Locate the cell with the specified text and output its [X, Y] center coordinate. 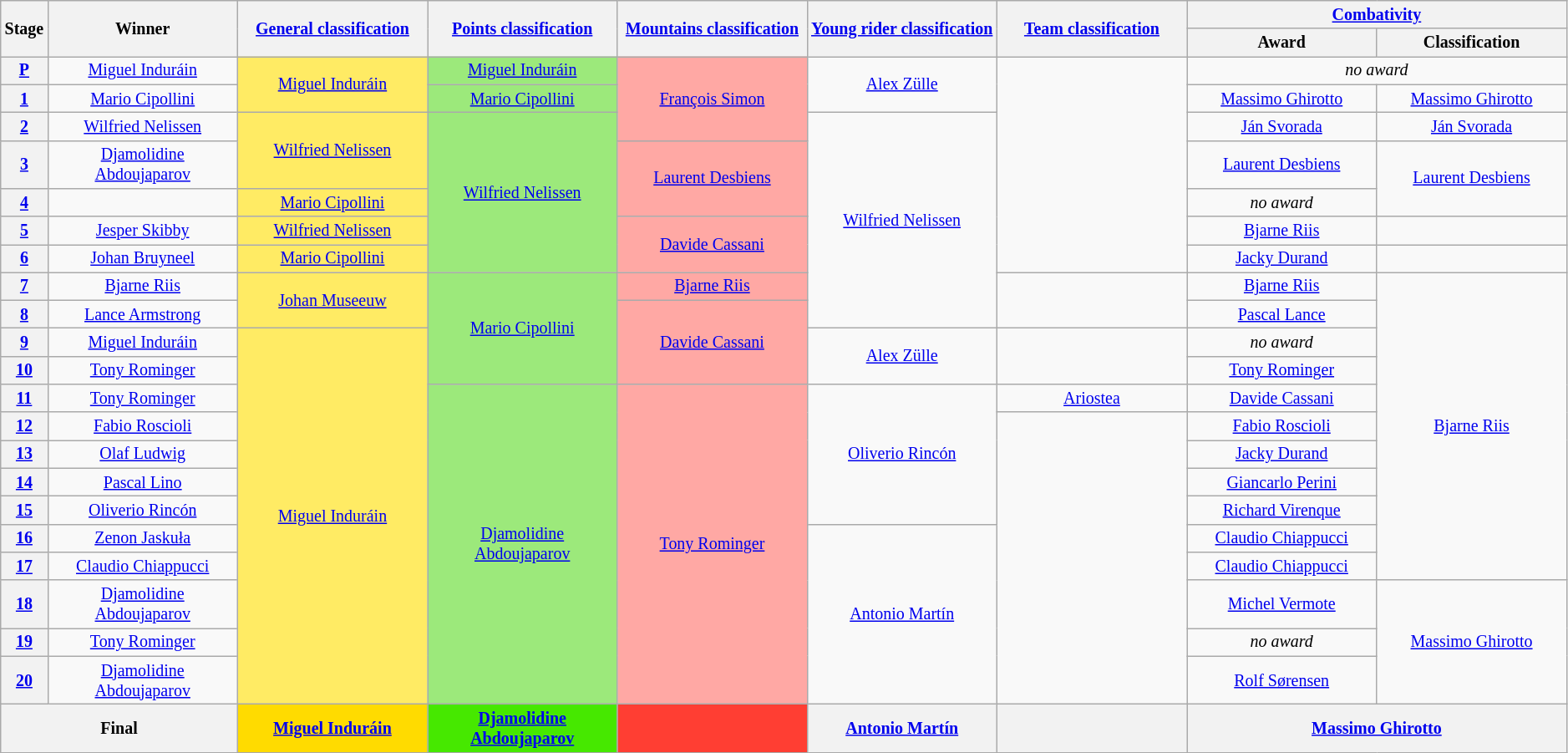
10 [24, 371]
18 [24, 603]
13 [24, 455]
Olaf Ludwig [142, 455]
Rolf Sørensen [1281, 680]
General classification [332, 28]
2 [24, 127]
16 [24, 538]
20 [24, 680]
Combativity [1377, 15]
Award [1281, 43]
11 [24, 398]
Jesper Skibby [142, 231]
Classification [1472, 43]
Team classification [1091, 28]
Mountains classification [712, 28]
8 [24, 314]
Points classification [523, 28]
François Simon [712, 99]
19 [24, 642]
Lance Armstrong [142, 314]
Final [119, 729]
Pascal Lino [142, 483]
Zenon Jaskuła [142, 538]
9 [24, 343]
Young rider classification [902, 28]
5 [24, 231]
4 [24, 202]
6 [24, 259]
Richard Virenque [1281, 510]
Stage [24, 28]
Pascal Lance [1281, 314]
Johan Museeuw [332, 301]
14 [24, 483]
1 [24, 99]
P [24, 70]
7 [24, 286]
15 [24, 510]
Giancarlo Perini [1281, 483]
Michel Vermote [1281, 603]
3 [24, 164]
12 [24, 426]
Ariostea [1091, 398]
17 [24, 567]
Winner [142, 28]
Johan Bruyneel [142, 259]
